Output the [X, Y] coordinate of the center of the cell containing the given text.  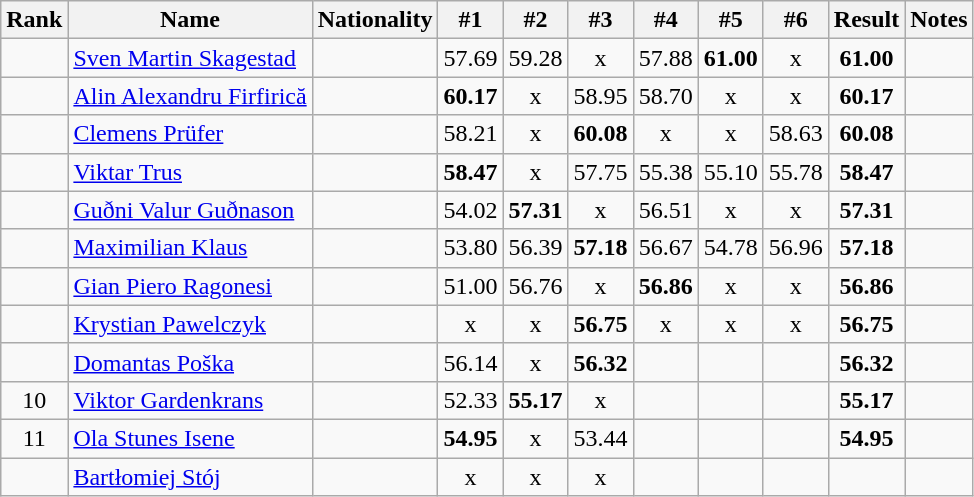
56.76 [536, 286]
58.95 [600, 96]
55.78 [796, 172]
54.02 [470, 210]
Notes [939, 20]
11 [34, 438]
58.21 [470, 134]
52.33 [470, 400]
58.63 [796, 134]
Viktor Gardenkrans [190, 400]
Alin Alexandru Firfirică [190, 96]
#6 [796, 20]
55.38 [666, 172]
57.75 [600, 172]
56.67 [666, 248]
Sven Martin Skagestad [190, 58]
Guðni Valur Guðnason [190, 210]
53.80 [470, 248]
Result [866, 20]
#3 [600, 20]
56.96 [796, 248]
57.88 [666, 58]
Ola Stunes Isene [190, 438]
#1 [470, 20]
#5 [730, 20]
Gian Piero Ragonesi [190, 286]
Name [190, 20]
Domantas Poška [190, 362]
Bartłomiej Stój [190, 477]
54.78 [730, 248]
59.28 [536, 58]
57.69 [470, 58]
56.14 [470, 362]
Nationality [375, 20]
53.44 [600, 438]
Maximilian Klaus [190, 248]
Viktar Trus [190, 172]
Rank [34, 20]
58.70 [666, 96]
#2 [536, 20]
#4 [666, 20]
55.10 [730, 172]
Clemens Prüfer [190, 134]
51.00 [470, 286]
10 [34, 400]
Krystian Pawelczyk [190, 324]
56.51 [666, 210]
56.39 [536, 248]
